Detect which cell encompasses the target text, then output its [X, Y] center coordinate. 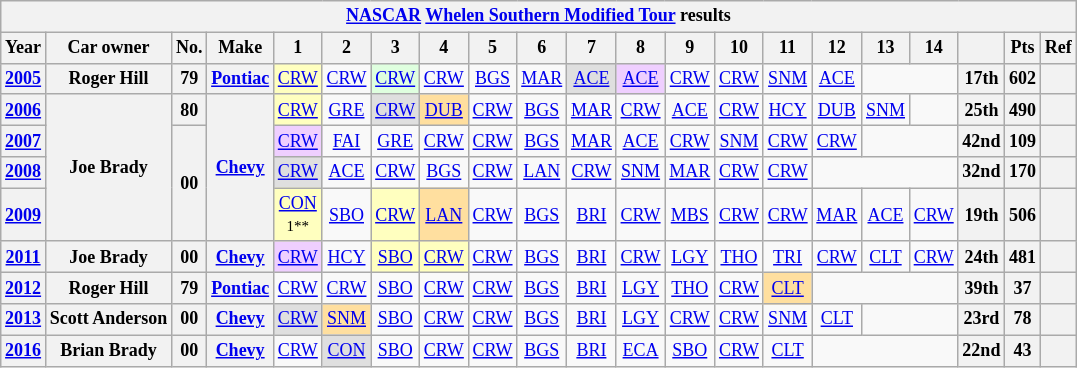
4 [444, 48]
Pts [1023, 48]
1 [298, 48]
TRI [788, 256]
78 [1023, 320]
FAI [346, 140]
12 [837, 48]
2012 [24, 288]
109 [1023, 140]
39th [982, 288]
2005 [24, 78]
3 [396, 48]
CON1** [298, 215]
32nd [982, 172]
2013 [24, 320]
6 [542, 48]
506 [1023, 215]
22nd [982, 350]
2016 [24, 350]
5 [492, 48]
Brian Brady [108, 350]
42nd [982, 140]
Year [24, 48]
2009 [24, 215]
490 [1023, 110]
43 [1023, 350]
602 [1023, 78]
ECA [640, 350]
24th [982, 256]
Scott Anderson [108, 320]
23rd [982, 320]
9 [690, 48]
Make [240, 48]
37 [1023, 288]
17th [982, 78]
2006 [24, 110]
14 [934, 48]
2008 [24, 172]
25th [982, 110]
10 [740, 48]
Ref [1058, 48]
481 [1023, 256]
13 [886, 48]
MBS [690, 215]
19th [982, 215]
11 [788, 48]
2011 [24, 256]
8 [640, 48]
7 [592, 48]
80 [190, 110]
2007 [24, 140]
2 [346, 48]
CON [346, 350]
NASCAR Whelen Southern Modified Tour results [538, 16]
170 [1023, 172]
No. [190, 48]
Car owner [108, 48]
